Scan for the cell matching the given text and deliver its (x, y) coordinate at center. 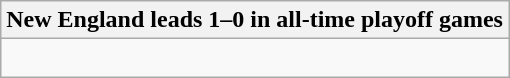
New England leads 1–0 in all-time playoff games (255, 20)
